Find where the given text appears and provide that cell's center as (x, y) coordinate. 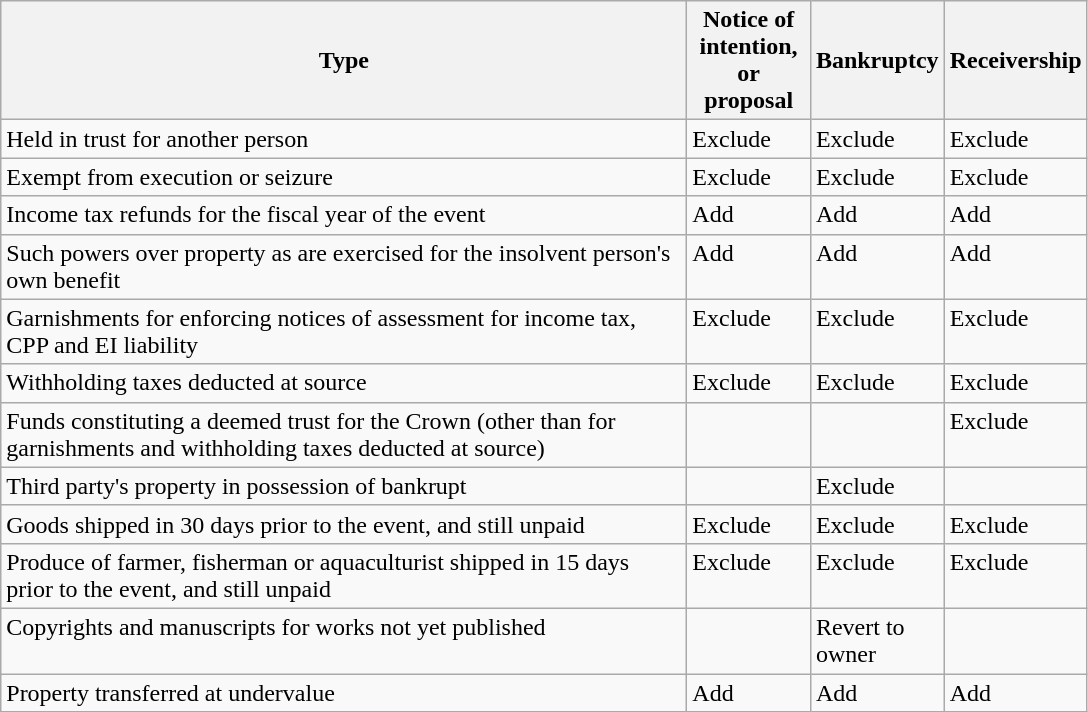
Revert to owner (877, 640)
Withholding taxes deducted at source (344, 383)
Bankruptcy (877, 60)
Produce of farmer, fisherman or aquaculturist shipped in 15 days prior to the event, and still unpaid (344, 576)
Receivership (1016, 60)
Held in trust for another person (344, 139)
Income tax refunds for the fiscal year of the event (344, 215)
Funds constituting a deemed trust for the Crown (other than for garnishments and withholding taxes deducted at source) (344, 434)
Type (344, 60)
Notice of intention, or proposal (749, 60)
Such powers over property as are exercised for the insolvent person's own benefit (344, 266)
Goods shipped in 30 days prior to the event, and still unpaid (344, 524)
Garnishments for enforcing notices of assessment for income tax, CPP and EI liability (344, 332)
Copyrights and manuscripts for works not yet published (344, 640)
Property transferred at undervalue (344, 693)
Exempt from execution or seizure (344, 177)
Third party's property in possession of bankrupt (344, 486)
